Identify which cell holds the provided text, then report its [x, y] central coordinate. 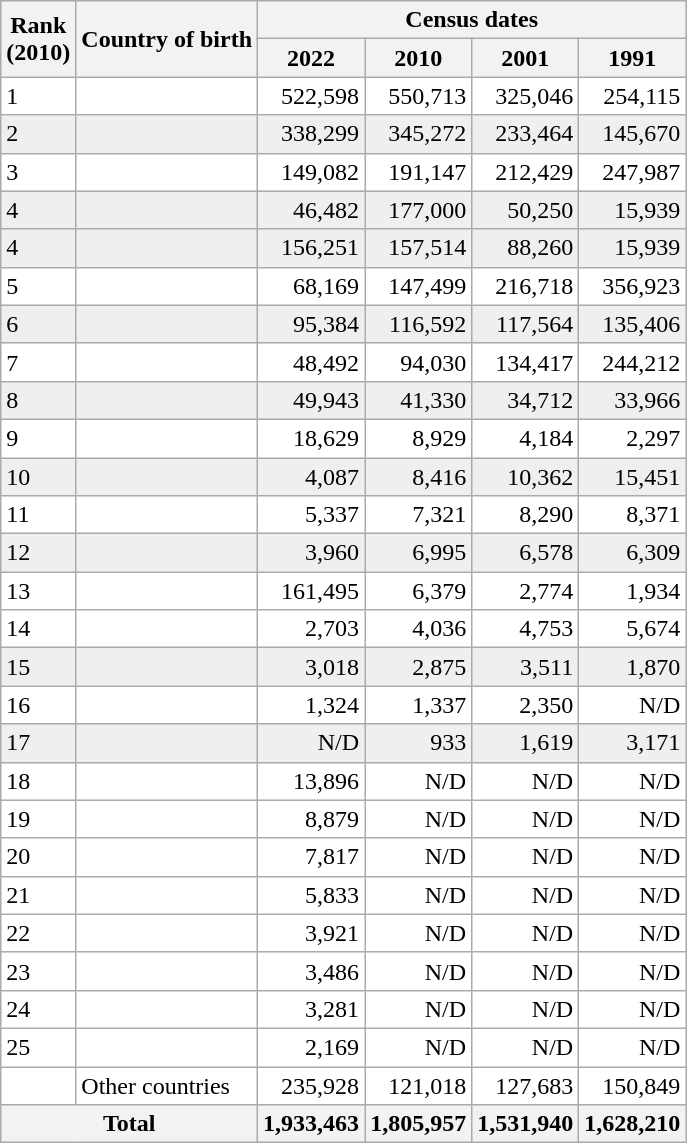
34,712 [526, 400]
212,429 [526, 172]
9 [38, 438]
8,290 [526, 515]
157,514 [418, 248]
156,251 [312, 248]
10 [38, 477]
8,879 [312, 819]
8 [38, 400]
Rank(2010) [38, 39]
2,297 [632, 438]
356,923 [632, 286]
345,272 [418, 134]
8,416 [418, 477]
5,337 [312, 515]
6,995 [418, 553]
147,499 [418, 286]
6,578 [526, 553]
191,147 [418, 172]
41,330 [418, 400]
1,933,463 [312, 1124]
3,281 [312, 1009]
19 [38, 819]
247,987 [632, 172]
338,299 [312, 134]
325,046 [526, 96]
5,833 [312, 895]
8,929 [418, 438]
24 [38, 1009]
4,087 [312, 477]
15 [38, 667]
23 [38, 971]
127,683 [526, 1085]
68,169 [312, 286]
1,531,940 [526, 1124]
12 [38, 553]
18 [38, 781]
2010 [418, 58]
7,817 [312, 857]
550,713 [418, 96]
1 [38, 96]
1,628,210 [632, 1124]
6,379 [418, 591]
18,629 [312, 438]
49,943 [312, 400]
2,169 [312, 1047]
3,486 [312, 971]
11 [38, 515]
8,371 [632, 515]
1,619 [526, 743]
150,849 [632, 1085]
6,309 [632, 553]
117,564 [526, 324]
7,321 [418, 515]
145,670 [632, 134]
16 [38, 705]
Country of birth [167, 39]
3 [38, 172]
244,212 [632, 362]
1,337 [418, 705]
1,870 [632, 667]
2,875 [418, 667]
3,018 [312, 667]
1,324 [312, 705]
4,036 [418, 629]
2022 [312, 58]
21 [38, 895]
3,960 [312, 553]
116,592 [418, 324]
4,184 [526, 438]
15,451 [632, 477]
3,921 [312, 933]
33,966 [632, 400]
2 [38, 134]
135,406 [632, 324]
933 [418, 743]
95,384 [312, 324]
233,464 [526, 134]
149,082 [312, 172]
Census dates [472, 20]
1,934 [632, 591]
25 [38, 1047]
2,774 [526, 591]
48,492 [312, 362]
13 [38, 591]
2,350 [526, 705]
14 [38, 629]
235,928 [312, 1085]
17 [38, 743]
13,896 [312, 781]
121,018 [418, 1085]
254,115 [632, 96]
161,495 [312, 591]
Total [130, 1124]
216,718 [526, 286]
6 [38, 324]
10,362 [526, 477]
2001 [526, 58]
2,703 [312, 629]
5 [38, 286]
1,805,957 [418, 1124]
46,482 [312, 210]
134,417 [526, 362]
94,030 [418, 362]
Other countries [167, 1085]
22 [38, 933]
20 [38, 857]
7 [38, 362]
4,753 [526, 629]
177,000 [418, 210]
3,511 [526, 667]
50,250 [526, 210]
3,171 [632, 743]
5,674 [632, 629]
88,260 [526, 248]
522,598 [312, 96]
1991 [632, 58]
